Capture the cell that displays the provided text and extract its (X, Y) central coordinate. 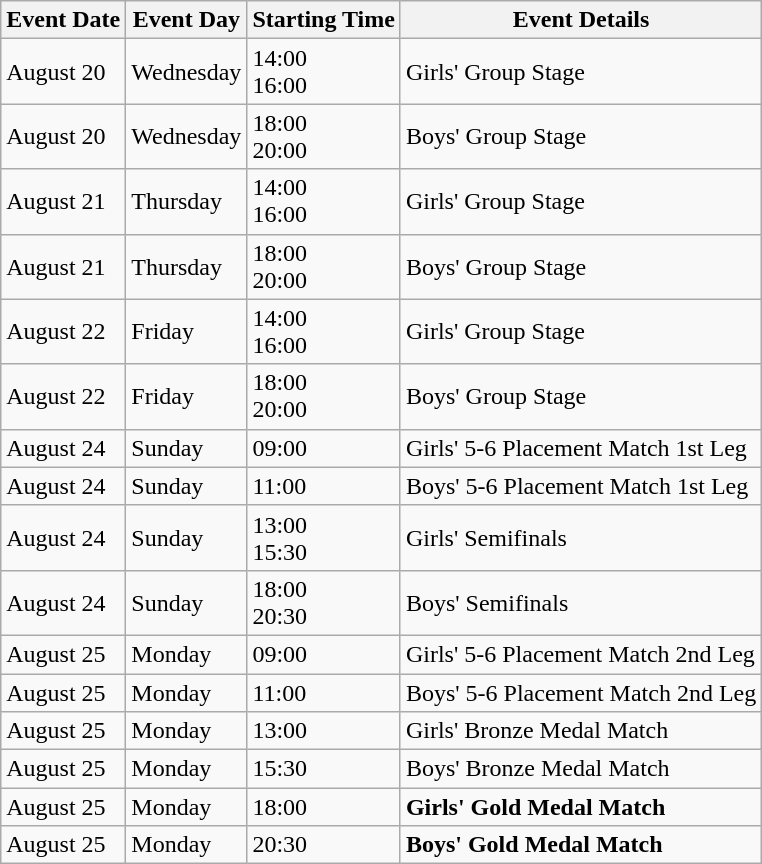
Boys' 5-6 Placement Match 1st Leg (580, 486)
Starting Time (324, 20)
Girls' Bronze Medal Match (580, 731)
Boys' Gold Medal Match (580, 845)
Event Day (186, 20)
Event Details (580, 20)
13:0015:30 (324, 538)
Girls' Semifinals (580, 538)
18:0020:30 (324, 602)
Girls' 5-6 Placement Match 2nd Leg (580, 654)
Boys' Semifinals (580, 602)
20:30 (324, 845)
15:30 (324, 769)
Boys' Bronze Medal Match (580, 769)
Event Date (64, 20)
Girls' Gold Medal Match (580, 807)
13:00 (324, 731)
18:00 (324, 807)
Boys' 5-6 Placement Match 2nd Leg (580, 693)
Girls' 5-6 Placement Match 1st Leg (580, 448)
